Identify which cell holds the provided text, then report its (X, Y) central coordinate. 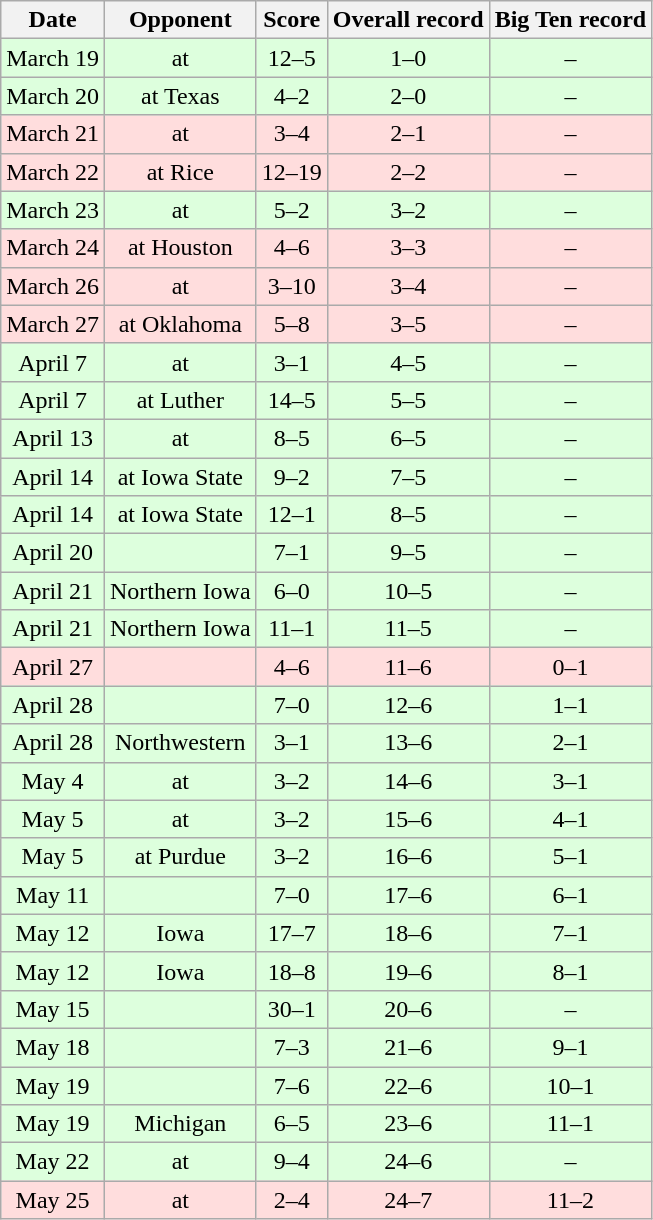
Score (292, 20)
at Rice (180, 172)
11–5 (408, 629)
14–6 (408, 781)
16–6 (408, 857)
14–5 (292, 400)
March 26 (53, 286)
2–4 (292, 1200)
7–5 (408, 477)
May 4 (53, 781)
13–6 (408, 743)
11–6 (408, 667)
5–5 (408, 400)
March 27 (53, 324)
12–6 (408, 705)
10–1 (570, 1085)
6–1 (570, 895)
9–4 (292, 1162)
5–2 (292, 210)
March 20 (53, 96)
March 21 (53, 134)
Big Ten record (570, 20)
11–2 (570, 1200)
24–6 (408, 1162)
3–5 (408, 324)
May 11 (53, 895)
9–2 (292, 477)
2–0 (408, 96)
May 15 (53, 1009)
Overall record (408, 20)
at Luther (180, 400)
12–5 (292, 58)
March 24 (53, 248)
18–8 (292, 971)
April 13 (53, 438)
at Texas (180, 96)
12–19 (292, 172)
4–1 (570, 819)
23–6 (408, 1124)
8–1 (570, 971)
at Houston (180, 248)
May 25 (53, 1200)
Northwestern (180, 743)
Michigan (180, 1124)
March 19 (53, 58)
24–7 (408, 1200)
7–3 (292, 1047)
at Purdue (180, 857)
18–6 (408, 933)
15–6 (408, 819)
10–5 (408, 591)
3–10 (292, 286)
5–8 (292, 324)
0–1 (570, 667)
May 18 (53, 1047)
4–2 (292, 96)
20–6 (408, 1009)
March 23 (53, 210)
Opponent (180, 20)
1–1 (570, 705)
April 20 (53, 553)
7–6 (292, 1085)
May 22 (53, 1162)
22–6 (408, 1085)
at Oklahoma (180, 324)
9–5 (408, 553)
April 27 (53, 667)
March 22 (53, 172)
5–1 (570, 857)
21–6 (408, 1047)
6–0 (292, 591)
Date (53, 20)
2–2 (408, 172)
19–6 (408, 971)
4–5 (408, 362)
1–0 (408, 58)
3–3 (408, 248)
17–7 (292, 933)
30–1 (292, 1009)
9–1 (570, 1047)
12–1 (292, 515)
17–6 (408, 895)
